Provide the [x, y] coordinate of the cell's center where the given text is located.  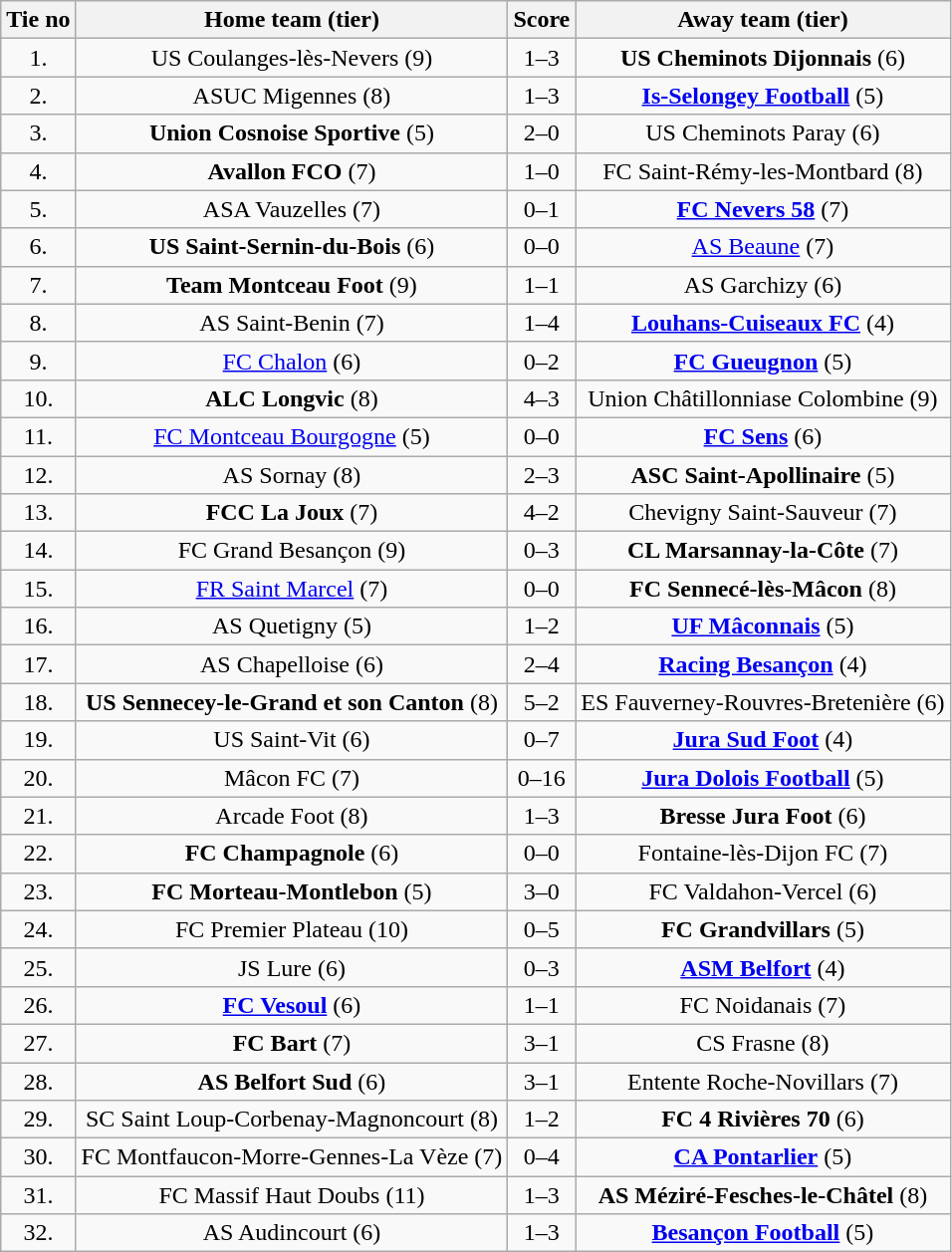
US Cheminots Paray (6) [763, 133]
29. [38, 1120]
AS Quetigny (5) [292, 626]
FC Nevers 58 (7) [763, 209]
ASA Vauzelles (7) [292, 209]
AS Chapelloise (6) [292, 664]
5. [38, 209]
31. [38, 1195]
AS Sornay (8) [292, 475]
9. [38, 361]
10. [38, 398]
3. [38, 133]
ES Fauverney-Rouvres-Bretenière (6) [763, 702]
Team Montceau Foot (9) [292, 285]
17. [38, 664]
27. [38, 1043]
AS Beaune (7) [763, 247]
8. [38, 323]
FCC La Joux (7) [292, 513]
UF Mâconnais (5) [763, 626]
AS Méziré-Fesches-le-Châtel (8) [763, 1195]
Away team (tier) [763, 20]
0–16 [542, 778]
Union Cosnoise Sportive (5) [292, 133]
FC Grand Besançon (9) [292, 551]
23. [38, 891]
FC Valdahon-Vercel (6) [763, 891]
Mâcon FC (7) [292, 778]
AS Belfort Sud (6) [292, 1081]
3–0 [542, 891]
Arcade Foot (8) [292, 816]
FC Saint-Rémy-les-Montbard (8) [763, 171]
AS Garchizy (6) [763, 285]
FC Premier Plateau (10) [292, 929]
14. [38, 551]
0–5 [542, 929]
Racing Besançon (4) [763, 664]
FC Morteau-Montlebon (5) [292, 891]
6. [38, 247]
FR Saint Marcel (7) [292, 589]
24. [38, 929]
FC Montceau Bourgogne (5) [292, 436]
US Saint-Sernin-du-Bois (6) [292, 247]
ASM Belfort (4) [763, 967]
18. [38, 702]
12. [38, 475]
1–4 [542, 323]
Jura Dolois Football (5) [763, 778]
22. [38, 854]
CS Frasne (8) [763, 1043]
US Saint-Vit (6) [292, 740]
ALC Longvic (8) [292, 398]
AS Saint-Benin (7) [292, 323]
Fontaine-lès-Dijon FC (7) [763, 854]
Louhans-Cuiseaux FC (4) [763, 323]
CA Pontarlier (5) [763, 1157]
13. [38, 513]
JS Lure (6) [292, 967]
11. [38, 436]
Is-Selongey Football (5) [763, 96]
FC Massif Haut Doubs (11) [292, 1195]
AS Audincourt (6) [292, 1233]
FC Champagnole (6) [292, 854]
FC Gueugnon (5) [763, 361]
FC Montfaucon-Morre-Gennes-La Vèze (7) [292, 1157]
Score [542, 20]
Union Châtillonniase Colombine (9) [763, 398]
Besançon Football (5) [763, 1233]
FC Chalon (6) [292, 361]
FC Grandvillars (5) [763, 929]
FC Sennecé-lès-Mâcon (8) [763, 589]
15. [38, 589]
ASC Saint-Apollinaire (5) [763, 475]
30. [38, 1157]
20. [38, 778]
4. [38, 171]
19. [38, 740]
FC Sens (6) [763, 436]
2–3 [542, 475]
SC Saint Loup-Corbenay-Magnoncourt (8) [292, 1120]
Chevigny Saint-Sauveur (7) [763, 513]
1. [38, 58]
FC Noidanais (7) [763, 1005]
0–7 [542, 740]
US Coulanges-lès-Nevers (9) [292, 58]
Bresse Jura Foot (6) [763, 816]
Avallon FCO (7) [292, 171]
2–4 [542, 664]
US Sennecey-le-Grand et son Canton (8) [292, 702]
16. [38, 626]
0–4 [542, 1157]
28. [38, 1081]
2–0 [542, 133]
US Cheminots Dijonnais (6) [763, 58]
Tie no [38, 20]
32. [38, 1233]
CL Marsannay-la-Côte (7) [763, 551]
1–0 [542, 171]
21. [38, 816]
FC 4 Rivières 70 (6) [763, 1120]
0–1 [542, 209]
5–2 [542, 702]
Entente Roche-Novillars (7) [763, 1081]
26. [38, 1005]
4–3 [542, 398]
FC Bart (7) [292, 1043]
Home team (tier) [292, 20]
4–2 [542, 513]
Jura Sud Foot (4) [763, 740]
2. [38, 96]
7. [38, 285]
25. [38, 967]
FC Vesoul (6) [292, 1005]
0–2 [542, 361]
ASUC Migennes (8) [292, 96]
